Return (x, y) of the center of cell containing provided text 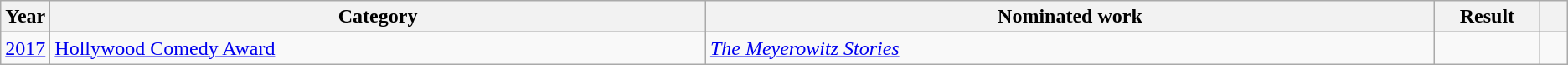
2017 (25, 48)
The Meyerowitz Stories (1070, 48)
Category (379, 17)
Hollywood Comedy Award (379, 48)
Year (25, 17)
Result (1487, 17)
Nominated work (1070, 17)
